Output the (x, y) coordinate of the center of the cell containing the given text.  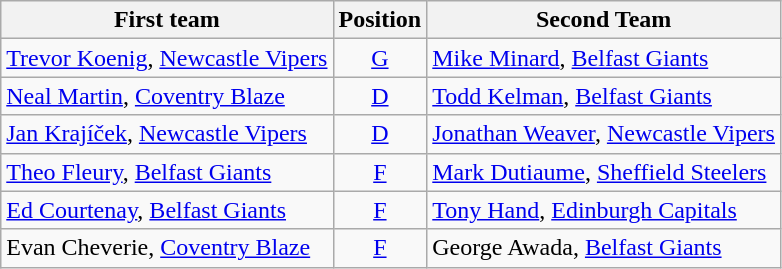
Ed Courtenay, Belfast Giants (167, 210)
Position (380, 20)
Second Team (604, 20)
Jonathan Weaver, Newcastle Vipers (604, 134)
First team (167, 20)
G (380, 58)
Mark Dutiaume, Sheffield Steelers (604, 172)
Evan Cheverie, Coventry Blaze (167, 248)
Neal Martin, Coventry Blaze (167, 96)
Todd Kelman, Belfast Giants (604, 96)
Mike Minard, Belfast Giants (604, 58)
Trevor Koenig, Newcastle Vipers (167, 58)
Tony Hand, Edinburgh Capitals (604, 210)
Theo Fleury, Belfast Giants (167, 172)
Jan Krajíček, Newcastle Vipers (167, 134)
George Awada, Belfast Giants (604, 248)
